Detect which cell encompasses the target text, then output its [X, Y] center coordinate. 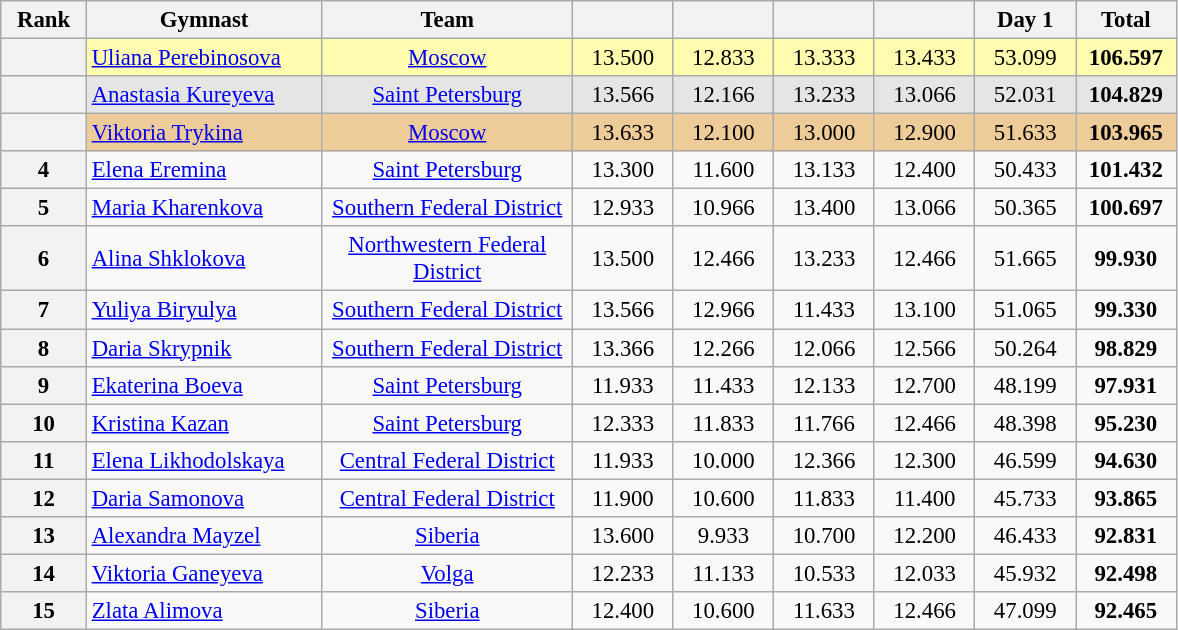
Total [1126, 20]
Maria Kharenkova [204, 208]
10.966 [724, 208]
12.066 [824, 348]
50.365 [1026, 208]
5 [44, 208]
12.933 [624, 208]
45.733 [1026, 498]
52.031 [1026, 95]
15 [44, 611]
Viktoria Ganeyeva [204, 573]
92.831 [1126, 536]
13 [44, 536]
Elena Eremina [204, 170]
Ekaterina Boeva [204, 385]
46.433 [1026, 536]
Alexandra Mayzel [204, 536]
11.600 [724, 170]
11.400 [924, 498]
Gymnast [204, 20]
95.230 [1126, 423]
Day 1 [1026, 20]
Volga [448, 573]
48.199 [1026, 385]
7 [44, 310]
10.700 [824, 536]
13.633 [624, 133]
11.766 [824, 423]
Rank [44, 20]
93.865 [1126, 498]
12.566 [924, 348]
50.433 [1026, 170]
12.900 [924, 133]
14 [44, 573]
101.432 [1126, 170]
Alina Shklokova [204, 258]
Kristina Kazan [204, 423]
Anastasia Kureyeva [204, 95]
100.697 [1126, 208]
12.833 [724, 58]
Daria Samonova [204, 498]
104.829 [1126, 95]
13.600 [624, 536]
53.099 [1026, 58]
12.100 [724, 133]
12.266 [724, 348]
92.465 [1126, 611]
9 [44, 385]
13.300 [624, 170]
13.133 [824, 170]
Elena Likhodolskaya [204, 460]
12.133 [824, 385]
Zlata Alimova [204, 611]
13.366 [624, 348]
Daria Skrypnik [204, 348]
92.498 [1126, 573]
12.300 [924, 460]
13.333 [824, 58]
Team [448, 20]
51.633 [1026, 133]
Northwestern Federal District [448, 258]
10.533 [824, 573]
12.200 [924, 536]
11 [44, 460]
12 [44, 498]
8 [44, 348]
46.599 [1026, 460]
99.930 [1126, 258]
10 [44, 423]
13.433 [924, 58]
50.264 [1026, 348]
106.597 [1126, 58]
99.330 [1126, 310]
11.900 [624, 498]
Uliana Perebinosova [204, 58]
12.966 [724, 310]
11.633 [824, 611]
12.033 [924, 573]
13.400 [824, 208]
51.665 [1026, 258]
13.000 [824, 133]
12.233 [624, 573]
12.700 [924, 385]
6 [44, 258]
12.333 [624, 423]
103.965 [1126, 133]
12.166 [724, 95]
Yuliya Biryulya [204, 310]
12.366 [824, 460]
9.933 [724, 536]
4 [44, 170]
13.100 [924, 310]
45.932 [1026, 573]
47.099 [1026, 611]
Viktoria Trykina [204, 133]
94.630 [1126, 460]
48.398 [1026, 423]
98.829 [1126, 348]
97.931 [1126, 385]
51.065 [1026, 310]
10.000 [724, 460]
11.133 [724, 573]
